Search for the cell housing the specified text and yield its [X, Y] center coordinate. 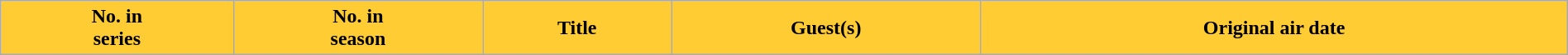
Original air date [1274, 28]
No. inseries [117, 28]
Title [577, 28]
No. inseason [358, 28]
Guest(s) [826, 28]
